Capture the cell that displays the provided text and extract its [X, Y] central coordinate. 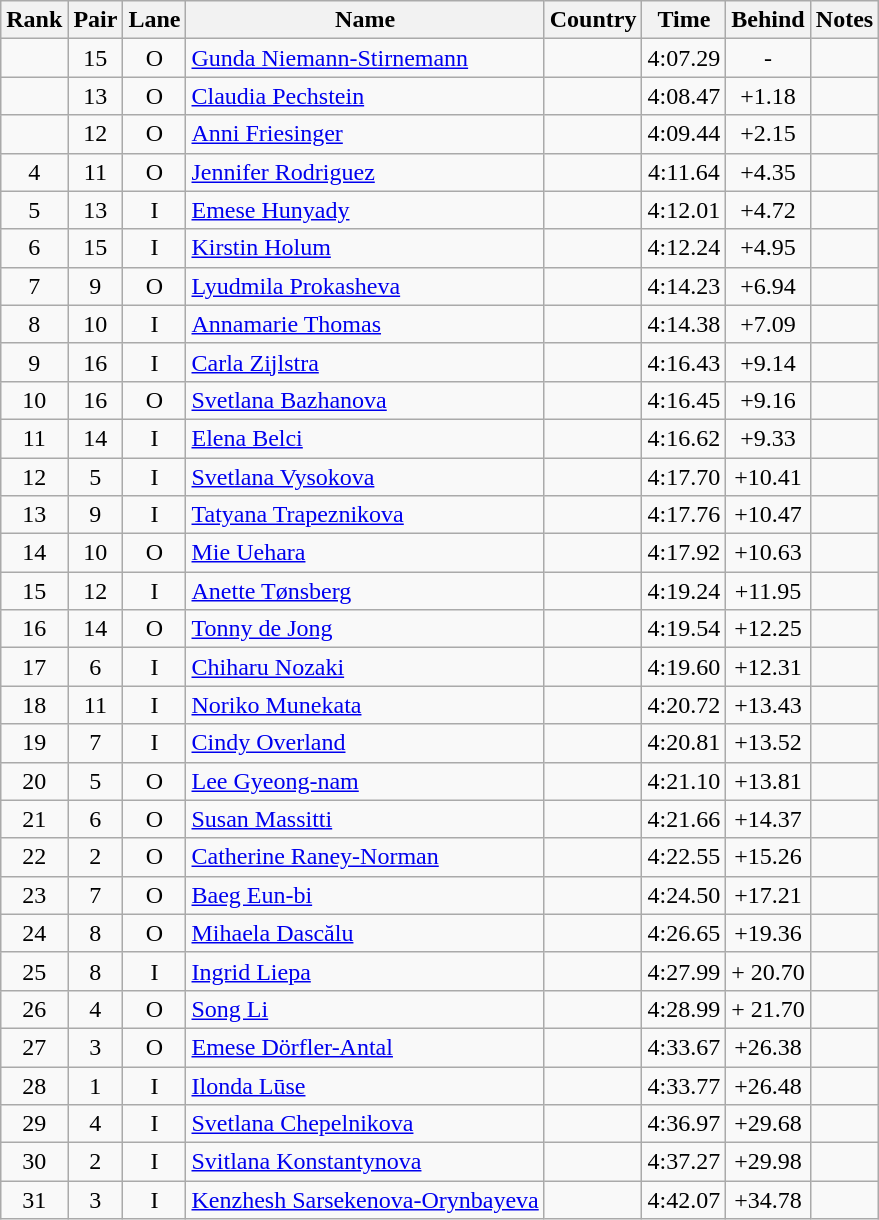
+1.18 [768, 96]
4:21.66 [684, 819]
+ 21.70 [768, 1009]
Ilonda Lūse [365, 1085]
Chiharu Nozaki [365, 667]
Tonny de Jong [365, 629]
Kirstin Holum [365, 248]
Carla Zijlstra [365, 362]
Rank [34, 20]
17 [34, 667]
27 [34, 1047]
4:16.62 [684, 438]
Catherine Raney-Norman [365, 857]
4:16.43 [684, 362]
+26.38 [768, 1047]
Pair [96, 20]
4:14.38 [684, 324]
4:19.54 [684, 629]
+13.43 [768, 705]
+6.94 [768, 286]
4:20.72 [684, 705]
4:19.24 [684, 591]
Svitlana Konstantynova [365, 1162]
20 [34, 781]
25 [34, 971]
Kenzhesh Sarsekenova-Orynbayeva [365, 1200]
4:26.65 [684, 933]
4:42.07 [684, 1200]
Anni Friesinger [365, 134]
4:17.92 [684, 553]
21 [34, 819]
+29.68 [768, 1124]
+9.16 [768, 400]
+12.25 [768, 629]
+10.41 [768, 477]
4:14.23 [684, 286]
+29.98 [768, 1162]
Ingrid Liepa [365, 971]
Annamarie Thomas [365, 324]
4:11.64 [684, 172]
Emese Dörfler-Antal [365, 1047]
+2.15 [768, 134]
- [768, 58]
+4.95 [768, 248]
+9.14 [768, 362]
29 [34, 1124]
Mie Uehara [365, 553]
28 [34, 1085]
Susan Massitti [365, 819]
Svetlana Chepelnikova [365, 1124]
19 [34, 743]
+4.35 [768, 172]
Tatyana Trapeznikova [365, 515]
Lane [154, 20]
+7.09 [768, 324]
4:19.60 [684, 667]
Behind [768, 20]
4:33.67 [684, 1047]
4:37.27 [684, 1162]
4:33.77 [684, 1085]
26 [34, 1009]
Elena Belci [365, 438]
4:24.50 [684, 895]
Gunda Niemann-Stirnemann [365, 58]
+9.33 [768, 438]
Country [593, 20]
31 [34, 1200]
4:21.10 [684, 781]
4:28.99 [684, 1009]
+13.81 [768, 781]
Svetlana Vysokova [365, 477]
+10.47 [768, 515]
+34.78 [768, 1200]
Lee Gyeong-nam [365, 781]
Emese Hunyady [365, 210]
4:36.97 [684, 1124]
4:17.76 [684, 515]
4:16.45 [684, 400]
18 [34, 705]
30 [34, 1162]
Mihaela Dascălu [365, 933]
+13.52 [768, 743]
4:20.81 [684, 743]
4:07.29 [684, 58]
4:12.01 [684, 210]
Anette Tønsberg [365, 591]
+10.63 [768, 553]
Svetlana Bazhanova [365, 400]
Baeg Eun-bi [365, 895]
4:08.47 [684, 96]
Time [684, 20]
+17.21 [768, 895]
Song Li [365, 1009]
4:22.55 [684, 857]
Name [365, 20]
Cindy Overland [365, 743]
4:17.70 [684, 477]
+ 20.70 [768, 971]
4:09.44 [684, 134]
Noriko Munekata [365, 705]
Jennifer Rodriguez [365, 172]
Notes [844, 20]
Lyudmila Prokasheva [365, 286]
4:12.24 [684, 248]
+19.36 [768, 933]
1 [96, 1085]
22 [34, 857]
+12.31 [768, 667]
+15.26 [768, 857]
Claudia Pechstein [365, 96]
4:27.99 [684, 971]
+4.72 [768, 210]
+26.48 [768, 1085]
+11.95 [768, 591]
+14.37 [768, 819]
24 [34, 933]
23 [34, 895]
